Detect which cell encompasses the target text, then output its [X, Y] center coordinate. 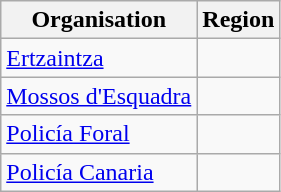
Policía Foral [99, 134]
Mossos d'Esquadra [99, 96]
Policía Canaria [99, 172]
Region [238, 20]
Organisation [99, 20]
Ertzaintza [99, 58]
